Capture the cell that displays the provided text and extract its (X, Y) central coordinate. 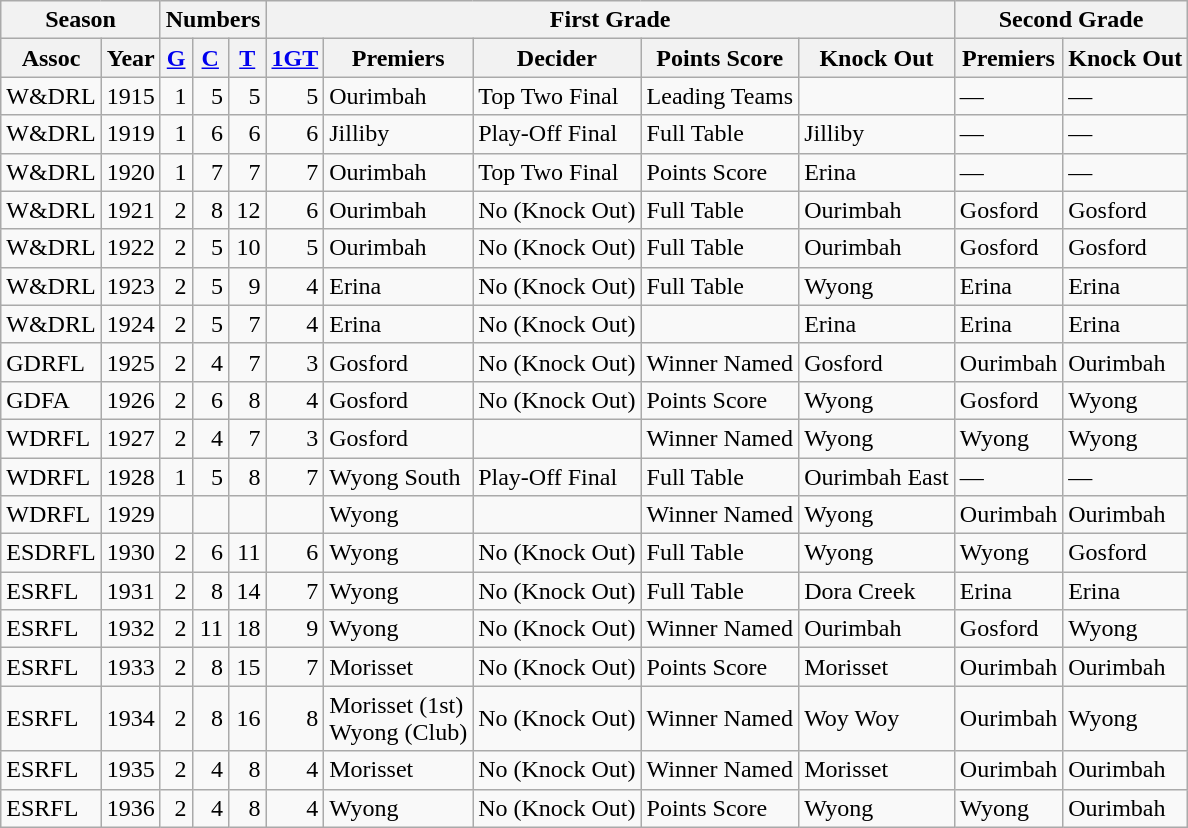
GDFA (51, 400)
1930 (130, 553)
Year (130, 58)
Assoc (51, 58)
G (176, 58)
1929 (130, 515)
Morisset (1st) Wyong (Club) (398, 718)
10 (246, 248)
14 (246, 591)
Wyong South (398, 477)
ESDRFL (51, 553)
18 (246, 629)
1924 (130, 324)
First Grade (610, 20)
1923 (130, 286)
1919 (130, 134)
1926 (130, 400)
1936 (130, 808)
1935 (130, 770)
1932 (130, 629)
Numbers (213, 20)
1915 (130, 96)
1934 (130, 718)
GDRFL (51, 362)
1931 (130, 591)
1928 (130, 477)
Second Grade (1070, 20)
12 (246, 210)
Season (80, 20)
1920 (130, 172)
16 (246, 718)
15 (246, 667)
Decider (557, 58)
T (246, 58)
Ourimbah East (877, 477)
1933 (130, 667)
1925 (130, 362)
Leading Teams (720, 96)
Woy Woy (877, 718)
C (210, 58)
1GT (295, 58)
1921 (130, 210)
Dora Creek (877, 591)
1922 (130, 248)
1927 (130, 438)
